Search for the cell housing the specified text and yield its (X, Y) center coordinate. 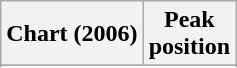
Chart (2006) (72, 34)
Peak position (189, 34)
